Search for the cell housing the specified text and yield its (x, y) center coordinate. 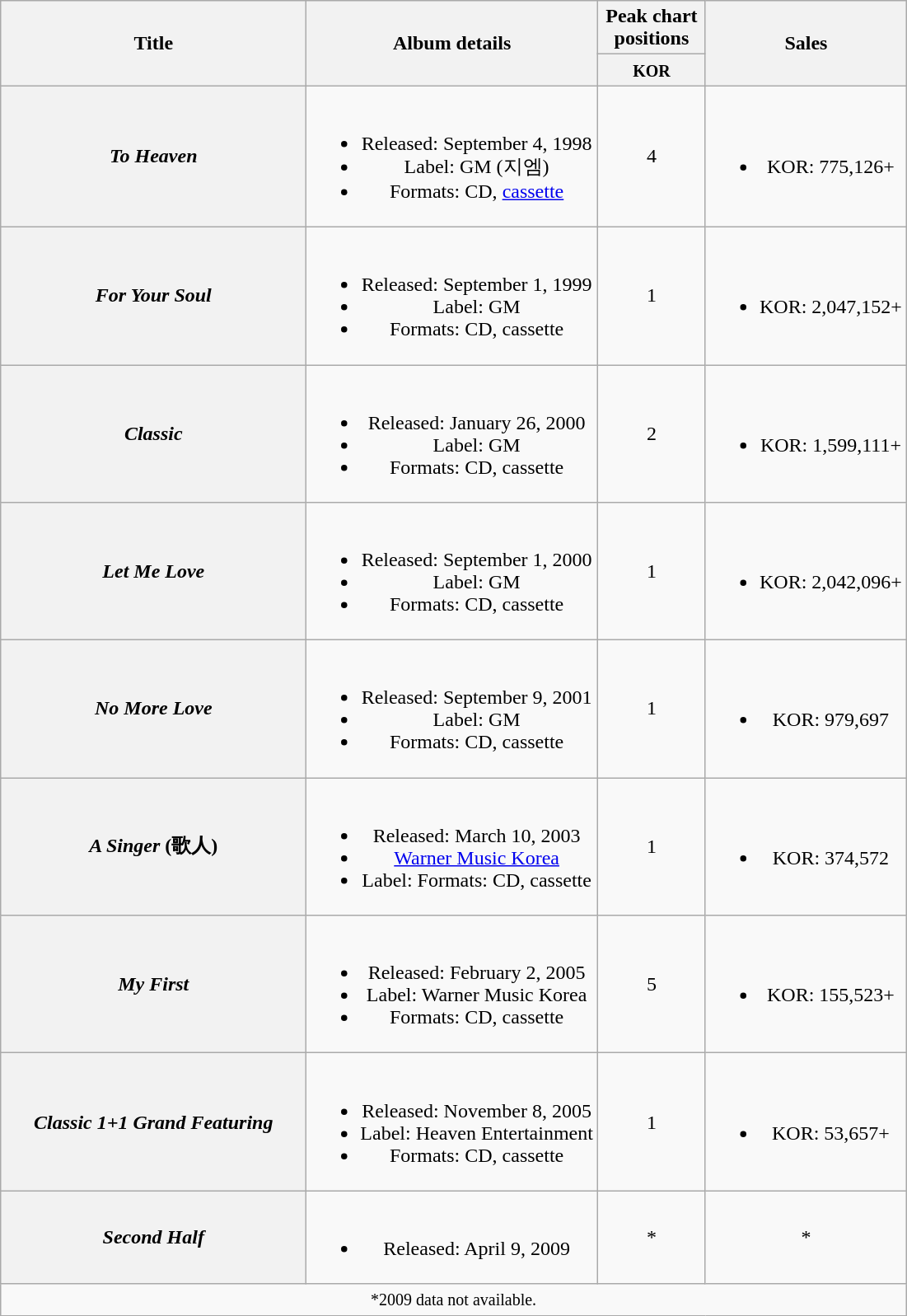
KOR: 53,657+ (806, 1122)
Released: September 4, 1998Label: GM (지엠)Formats: CD, cassette (452, 157)
Released: March 10, 2003Warner Music KoreaLabel: Formats: CD, cassette (452, 847)
Released: November 8, 2005Label: Heaven EntertainmentFormats: CD, cassette (452, 1122)
Album details (452, 43)
Title (153, 43)
Released: April 9, 2009 (452, 1238)
4 (651, 157)
To Heaven (153, 157)
Peak chart positions (651, 28)
Classic 1+1 Grand Featuring (153, 1122)
Released: September 1, 2000Label: GMFormats: CD, cassette (452, 572)
No More Love (153, 709)
Classic (153, 433)
Released: September 9, 2001Label: GMFormats: CD, cassette (452, 709)
A Singer (歌人) (153, 847)
Released: January 26, 2000Label: GMFormats: CD, cassette (452, 433)
KOR: 775,126+ (806, 157)
5 (651, 984)
2 (651, 433)
Released: September 1, 1999Label: GMFormats: CD, cassette (452, 295)
Let Me Love (153, 572)
KOR: 2,047,152+ (806, 295)
My First (153, 984)
KOR (651, 70)
KOR: 979,697 (806, 709)
Second Half (153, 1238)
KOR: 155,523+ (806, 984)
For Your Soul (153, 295)
KOR: 374,572 (806, 847)
KOR: 1,599,111+ (806, 433)
*2009 data not available. (454, 1300)
Sales (806, 43)
KOR: 2,042,096+ (806, 572)
Released: February 2, 2005Label: Warner Music KoreaFormats: CD, cassette (452, 984)
